Provide the [X, Y] coordinate of the cell's center where the given text is located.  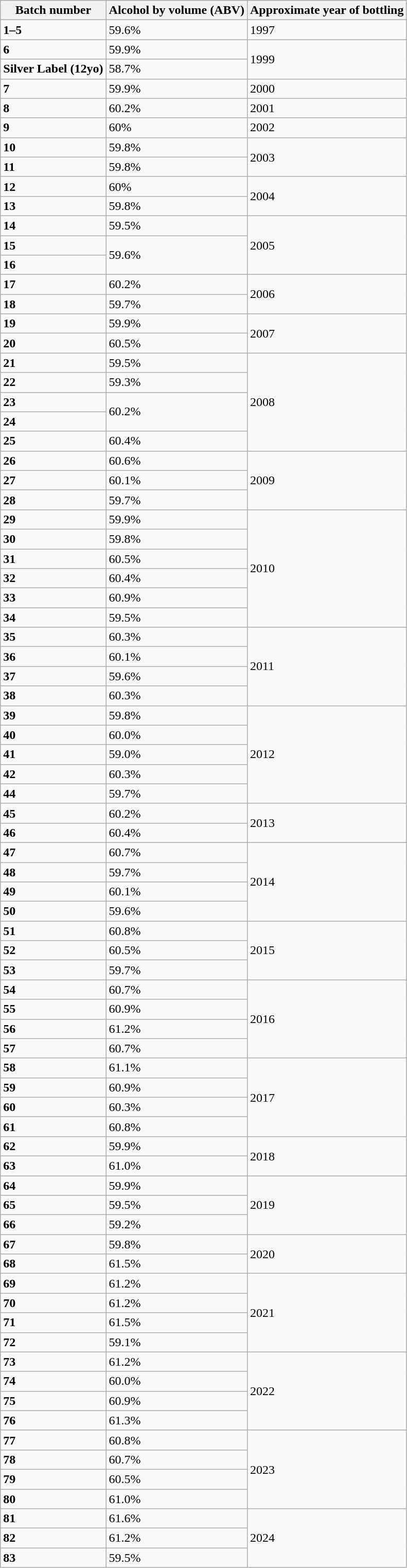
51 [54, 931]
29 [54, 519]
66 [54, 1225]
2011 [326, 666]
56 [54, 1029]
81 [54, 1519]
25 [54, 441]
2009 [326, 480]
78 [54, 1459]
36 [54, 657]
64 [54, 1185]
62 [54, 1146]
30 [54, 539]
19 [54, 324]
65 [54, 1205]
31 [54, 558]
79 [54, 1479]
59.3% [176, 382]
23 [54, 402]
61.1% [176, 1068]
2019 [326, 1205]
37 [54, 676]
83 [54, 1558]
46 [54, 833]
63 [54, 1166]
61.3% [176, 1420]
48 [54, 872]
49 [54, 892]
72 [54, 1342]
80 [54, 1499]
2020 [326, 1254]
2006 [326, 294]
2014 [326, 882]
54 [54, 990]
41 [54, 754]
68 [54, 1264]
57 [54, 1048]
71 [54, 1323]
1–5 [54, 30]
2001 [326, 108]
2023 [326, 1469]
2017 [326, 1097]
27 [54, 480]
2022 [326, 1391]
59.2% [176, 1225]
55 [54, 1009]
2013 [326, 823]
42 [54, 774]
2005 [326, 245]
53 [54, 970]
58.7% [176, 69]
45 [54, 813]
59.1% [176, 1342]
2002 [326, 128]
1999 [326, 59]
26 [54, 461]
15 [54, 245]
39 [54, 715]
2021 [326, 1313]
8 [54, 108]
2024 [326, 1538]
2004 [326, 196]
52 [54, 950]
12 [54, 186]
7 [54, 89]
1997 [326, 30]
2015 [326, 950]
58 [54, 1068]
50 [54, 911]
2003 [326, 157]
60.6% [176, 461]
2012 [326, 754]
22 [54, 382]
44 [54, 794]
17 [54, 285]
2007 [326, 333]
32 [54, 578]
69 [54, 1283]
40 [54, 735]
34 [54, 618]
2008 [326, 402]
Approximate year of bottling [326, 10]
21 [54, 363]
11 [54, 167]
47 [54, 852]
9 [54, 128]
61.6% [176, 1519]
59.0% [176, 754]
76 [54, 1420]
6 [54, 49]
60 [54, 1107]
35 [54, 637]
18 [54, 304]
70 [54, 1303]
33 [54, 598]
38 [54, 696]
59 [54, 1087]
2018 [326, 1156]
61 [54, 1126]
77 [54, 1440]
73 [54, 1362]
2016 [326, 1019]
20 [54, 343]
Alcohol by volume (ABV) [176, 10]
74 [54, 1381]
75 [54, 1401]
16 [54, 265]
24 [54, 421]
10 [54, 147]
2010 [326, 568]
13 [54, 206]
Batch number [54, 10]
Silver Label (12yo) [54, 69]
82 [54, 1538]
28 [54, 500]
2000 [326, 89]
67 [54, 1244]
14 [54, 225]
